Return the [X, Y] coordinate for the center point of the cell that contains the specified text.  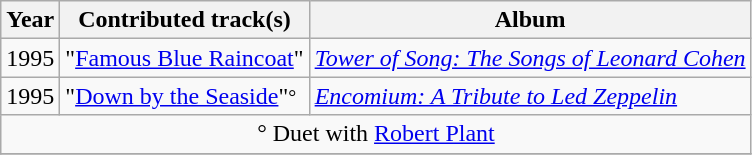
"Down by the Seaside"° [184, 96]
° Duet with Robert Plant [376, 134]
Encomium: A Tribute to Led Zeppelin [530, 96]
Contributed track(s) [184, 20]
Year [30, 20]
"Famous Blue Raincoat" [184, 58]
Album [530, 20]
Tower of Song: The Songs of Leonard Cohen [530, 58]
